Return the [X, Y] coordinate for the center point of the cell that contains the specified text.  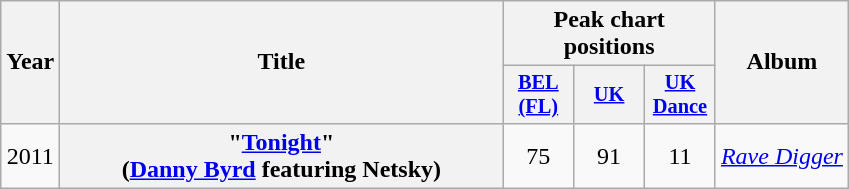
Album [782, 62]
"Tonight"(Danny Byrd featuring Netsky) [282, 156]
2011 [30, 156]
Peak chart positions [610, 34]
Rave Digger [782, 156]
Year [30, 62]
75 [538, 156]
UK [610, 95]
Title [282, 62]
11 [680, 156]
BEL (FL) [538, 95]
91 [610, 156]
UK Dance [680, 95]
